Scan for the cell matching the given text and deliver its (X, Y) coordinate at center. 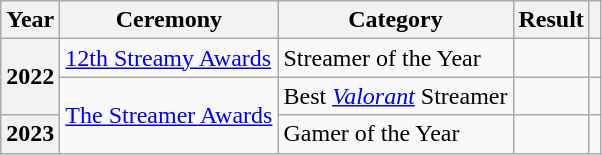
Ceremony (169, 20)
12th Streamy Awards (169, 58)
Best Valorant Streamer (396, 96)
Result (551, 20)
The Streamer Awards (169, 115)
2023 (30, 134)
Gamer of the Year (396, 134)
Category (396, 20)
2022 (30, 77)
Year (30, 20)
Streamer of the Year (396, 58)
